Return (X, Y) of the center of cell containing provided text 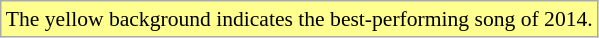
The yellow background indicates the best-performing song of 2014. (300, 19)
